Capture the cell that displays the provided text and extract its (x, y) central coordinate. 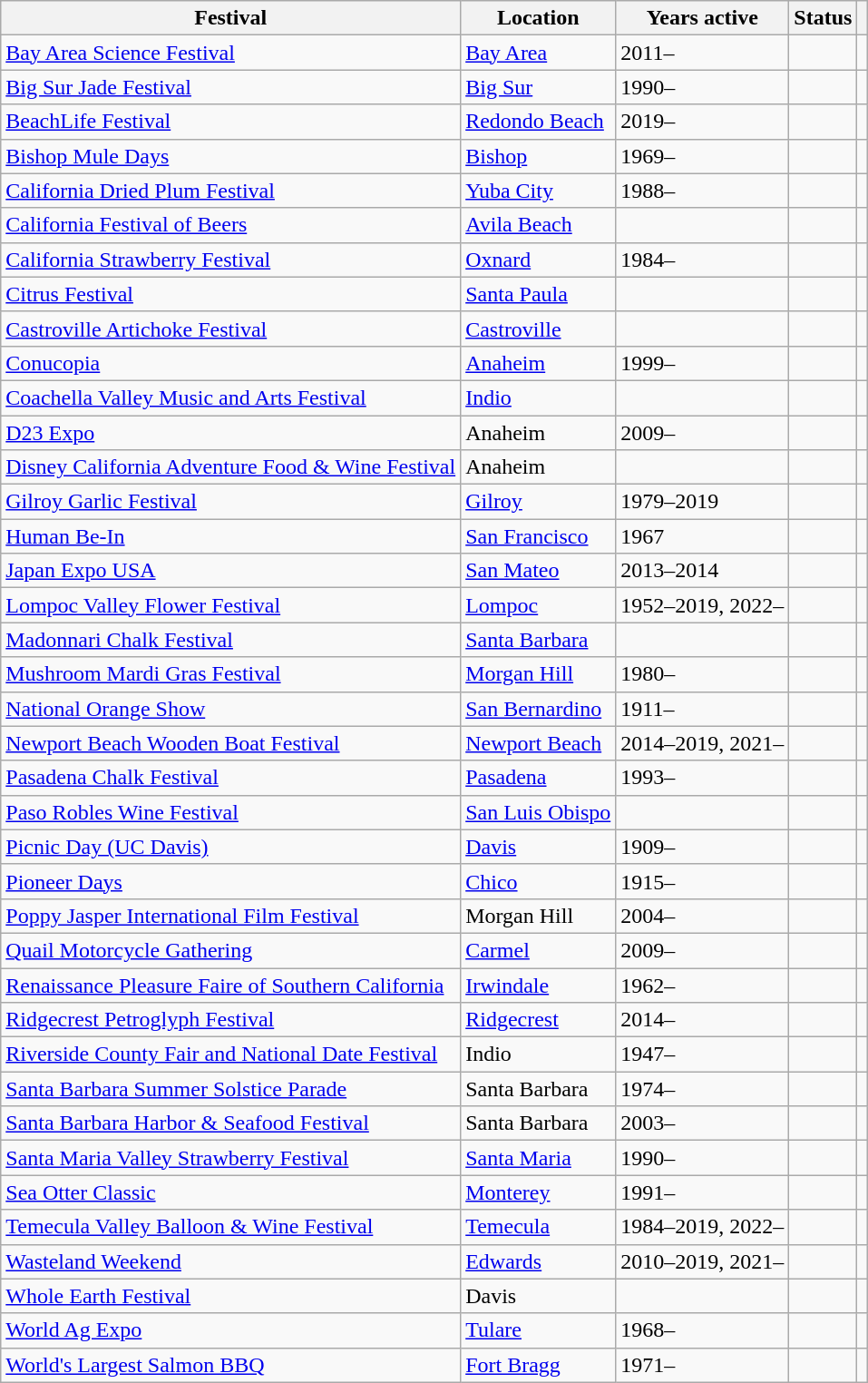
Pasadena (539, 778)
California Festival of Beers (230, 225)
Tulare (539, 1330)
Madonnari Chalk Festival (230, 640)
Picnic Day (UC Davis) (230, 847)
Big Sur (539, 87)
1968– (702, 1330)
Irwindale (539, 985)
Avila Beach (539, 225)
1947– (702, 1054)
San Luis Obispo (539, 812)
Oxnard (539, 260)
Santa Barbara Harbor & Seafood Festival (230, 1123)
2011– (702, 53)
Santa Paula (539, 294)
Castroville (539, 329)
BeachLife Festival (230, 122)
World Ag Expo (230, 1330)
1980– (702, 674)
Castroville Artichoke Festival (230, 329)
Newport Beach Wooden Boat Festival (230, 743)
Lompoc (539, 605)
1988– (702, 191)
Coachella Valley Music and Arts Festival (230, 397)
Location (539, 18)
Sea Otter Classic (230, 1192)
Redondo Beach (539, 122)
1911– (702, 709)
Quail Motorcycle Gathering (230, 950)
Yuba City (539, 191)
Temecula Valley Balloon & Wine Festival (230, 1227)
Festival (230, 18)
Gilroy (539, 502)
California Strawberry Festival (230, 260)
World's Largest Salmon BBQ (230, 1365)
Renaissance Pleasure Faire of Southern California (230, 985)
Bay Area Science Festival (230, 53)
2013–2014 (702, 571)
Mushroom Mardi Gras Festival (230, 674)
Riverside County Fair and National Date Festival (230, 1054)
1974– (702, 1089)
Japan Expo USA (230, 571)
1915– (702, 881)
2003– (702, 1123)
Carmel (539, 950)
Disney California Adventure Food & Wine Festival (230, 467)
2019– (702, 122)
Fort Bragg (539, 1365)
Edwards (539, 1261)
San Francisco (539, 536)
Status (824, 18)
National Orange Show (230, 709)
San Mateo (539, 571)
Lompoc Valley Flower Festival (230, 605)
2014–2019, 2021– (702, 743)
Santa Barbara Summer Solstice Parade (230, 1089)
Conucopia (230, 363)
1999– (702, 363)
Bay Area (539, 53)
1909– (702, 847)
1971– (702, 1365)
1991– (702, 1192)
Pioneer Days (230, 881)
San Bernardino (539, 709)
1993– (702, 778)
Poppy Jasper International Film Festival (230, 916)
1967 (702, 536)
California Dried Plum Festival (230, 191)
Paso Robles Wine Festival (230, 812)
1984–2019, 2022– (702, 1227)
2004– (702, 916)
D23 Expo (230, 433)
Ridgecrest Petroglyph Festival (230, 1020)
Big Sur Jade Festival (230, 87)
Bishop Mule Days (230, 156)
1962– (702, 985)
1984– (702, 260)
Pasadena Chalk Festival (230, 778)
Santa Maria Valley Strawberry Festival (230, 1158)
Monterey (539, 1192)
Bishop (539, 156)
1979–2019 (702, 502)
Whole Earth Festival (230, 1296)
1969– (702, 156)
2010–2019, 2021– (702, 1261)
2014– (702, 1020)
Citrus Festival (230, 294)
Wasteland Weekend (230, 1261)
Santa Maria (539, 1158)
Human Be-In (230, 536)
Chico (539, 881)
Newport Beach (539, 743)
Gilroy Garlic Festival (230, 502)
1952–2019, 2022– (702, 605)
Years active (702, 18)
Ridgecrest (539, 1020)
Temecula (539, 1227)
